Detect which cell encompasses the target text, then output its [X, Y] center coordinate. 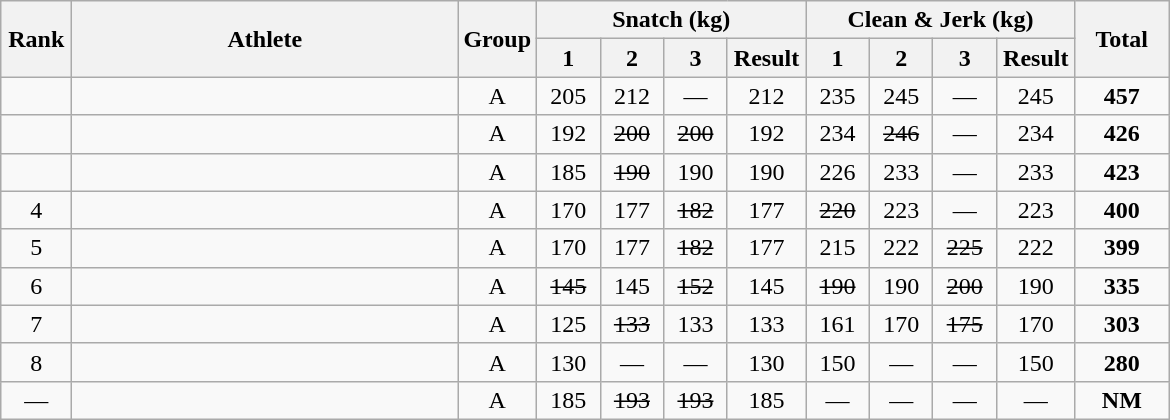
8 [36, 362]
335 [1122, 286]
Group [498, 39]
5 [36, 248]
423 [1122, 172]
205 [569, 96]
399 [1122, 248]
NM [1122, 400]
426 [1122, 134]
152 [696, 286]
226 [838, 172]
400 [1122, 210]
Total [1122, 39]
Clean & Jerk (kg) [940, 20]
6 [36, 286]
303 [1122, 324]
175 [965, 324]
7 [36, 324]
Rank [36, 39]
4 [36, 210]
125 [569, 324]
280 [1122, 362]
246 [901, 134]
215 [838, 248]
225 [965, 248]
Snatch (kg) [672, 20]
161 [838, 324]
220 [838, 210]
Athlete [265, 39]
457 [1122, 96]
235 [838, 96]
